Identify which cell holds the provided text, then report its (x, y) central coordinate. 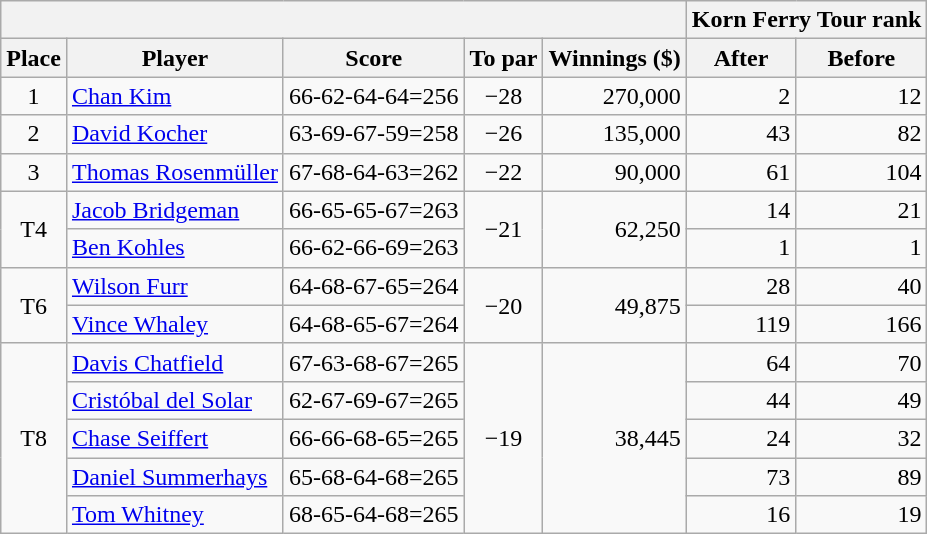
Before (862, 58)
−21 (504, 229)
12 (862, 96)
49,875 (614, 305)
Ben Kohles (174, 248)
Tom Whitney (174, 515)
90,000 (614, 172)
Wilson Furr (174, 286)
14 (741, 210)
70 (862, 362)
64-68-67-65=264 (374, 286)
Score (374, 58)
43 (741, 134)
T4 (34, 229)
64 (741, 362)
Chase Seiffert (174, 438)
119 (741, 324)
28 (741, 286)
Korn Ferry Tour rank (806, 20)
−28 (504, 96)
44 (741, 400)
62-67-69-67=265 (374, 400)
40 (862, 286)
135,000 (614, 134)
T6 (34, 305)
68-65-64-68=265 (374, 515)
64-68-65-67=264 (374, 324)
89 (862, 477)
−22 (504, 172)
82 (862, 134)
67-63-68-67=265 (374, 362)
67-68-64-63=262 (374, 172)
Davis Chatfield (174, 362)
62,250 (614, 229)
After (741, 58)
3 (34, 172)
24 (741, 438)
Vince Whaley (174, 324)
Cristóbal del Solar (174, 400)
Winnings ($) (614, 58)
61 (741, 172)
38,445 (614, 438)
66-62-64-64=256 (374, 96)
Daniel Summerhays (174, 477)
73 (741, 477)
Thomas Rosenmüller (174, 172)
270,000 (614, 96)
T8 (34, 438)
Place (34, 58)
66-62-66-69=263 (374, 248)
49 (862, 400)
63-69-67-59=258 (374, 134)
Jacob Bridgeman (174, 210)
David Kocher (174, 134)
To par (504, 58)
−26 (504, 134)
66-65-65-67=263 (374, 210)
32 (862, 438)
−20 (504, 305)
19 (862, 515)
66-66-68-65=265 (374, 438)
104 (862, 172)
65-68-64-68=265 (374, 477)
Chan Kim (174, 96)
16 (741, 515)
−19 (504, 438)
Player (174, 58)
166 (862, 324)
21 (862, 210)
